For the text-containing cell, return its midpoint in (X, Y) coordinate format. 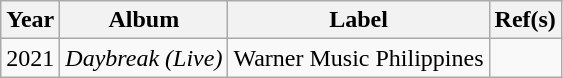
Warner Music Philippines (358, 58)
Ref(s) (525, 20)
2021 (30, 58)
Daybreak (Live) (144, 58)
Album (144, 20)
Year (30, 20)
Label (358, 20)
